Detect which cell encompasses the target text, then output its [X, Y] center coordinate. 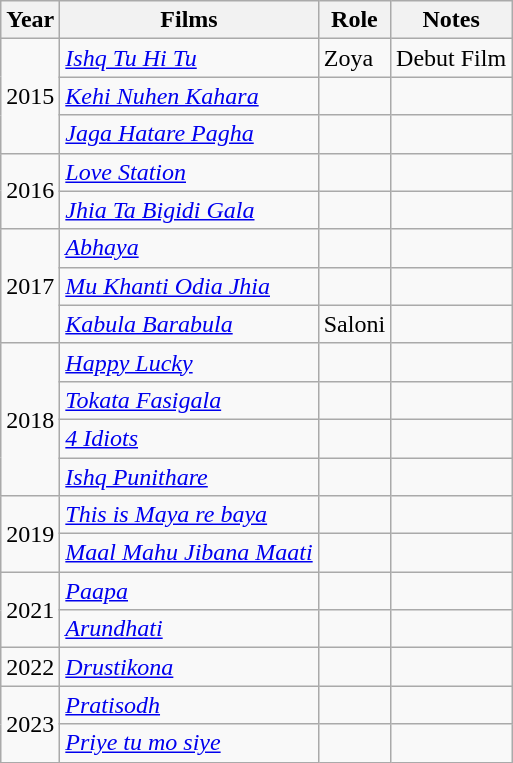
Ishq Tu Hi Tu [189, 58]
2022 [30, 667]
2015 [30, 96]
Drustikona [189, 667]
2019 [30, 534]
Happy Lucky [189, 362]
Love Station [189, 172]
This is Maya re baya [189, 515]
Maal Mahu Jibana Maati [189, 553]
Tokata Fasigala [189, 400]
Saloni [354, 324]
Kabula Barabula [189, 324]
Abhaya [189, 248]
Priye tu mo siye [189, 743]
2021 [30, 610]
Zoya [354, 58]
2017 [30, 286]
Ishq Punithare [189, 477]
Jhia Ta Bigidi Gala [189, 210]
Jaga Hatare Pagha [189, 134]
Notes [452, 20]
Arundhati [189, 629]
4 Idiots [189, 438]
Pratisodh [189, 705]
Kehi Nuhen Kahara [189, 96]
Mu Khanti Odia Jhia [189, 286]
Year [30, 20]
Role [354, 20]
2023 [30, 724]
Paapa [189, 591]
2018 [30, 419]
Films [189, 20]
Debut Film [452, 58]
2016 [30, 191]
